Extract the [X, Y] coordinate from the center of the cell holding the provided text.  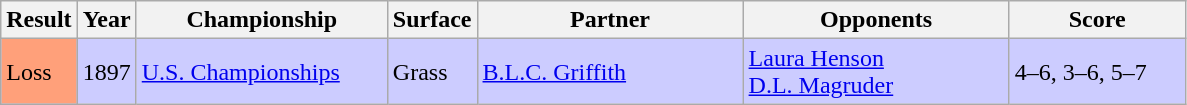
Grass [432, 72]
Championship [262, 20]
Partner [610, 20]
Laura Henson D.L. Magruder [876, 72]
4–6, 3–6, 5–7 [1097, 72]
1897 [106, 72]
Year [106, 20]
Score [1097, 20]
Result [39, 20]
Surface [432, 20]
B.L.C. Griffith [610, 72]
U.S. Championships [262, 72]
Opponents [876, 20]
Loss [39, 72]
